Search for the cell housing the specified text and yield its (X, Y) center coordinate. 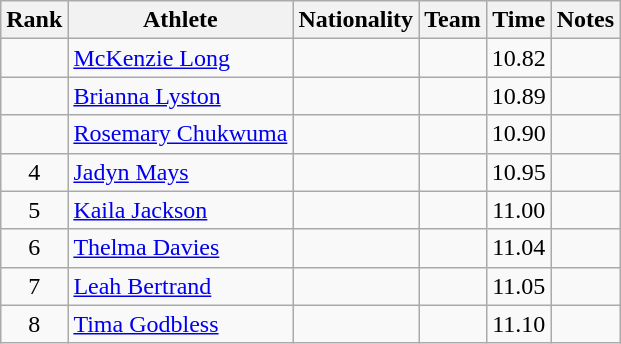
Athlete (180, 20)
Time (518, 20)
6 (34, 248)
4 (34, 172)
5 (34, 210)
Brianna Lyston (180, 96)
11.00 (518, 210)
11.10 (518, 324)
7 (34, 286)
Kaila Jackson (180, 210)
10.90 (518, 134)
Rosemary Chukwuma (180, 134)
Team (453, 20)
10.95 (518, 172)
11.04 (518, 248)
10.82 (518, 58)
11.05 (518, 286)
10.89 (518, 96)
Jadyn Mays (180, 172)
McKenzie Long (180, 58)
Leah Bertrand (180, 286)
Tima Godbless (180, 324)
Notes (585, 20)
Nationality (356, 20)
8 (34, 324)
Thelma Davies (180, 248)
Rank (34, 20)
